Identify which cell holds the provided text, then report its (X, Y) central coordinate. 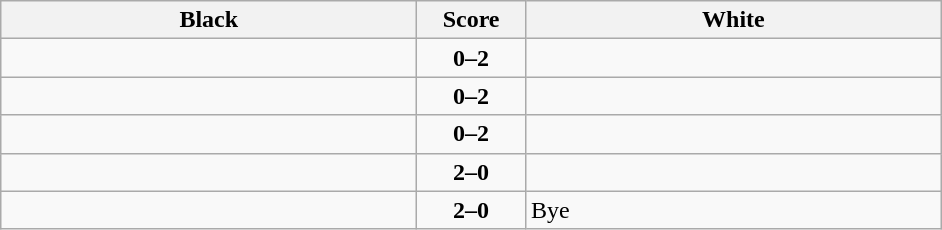
White (733, 20)
Bye (733, 210)
Score (472, 20)
Black (209, 20)
